Locate the cell with the specified text and output its (X, Y) center coordinate. 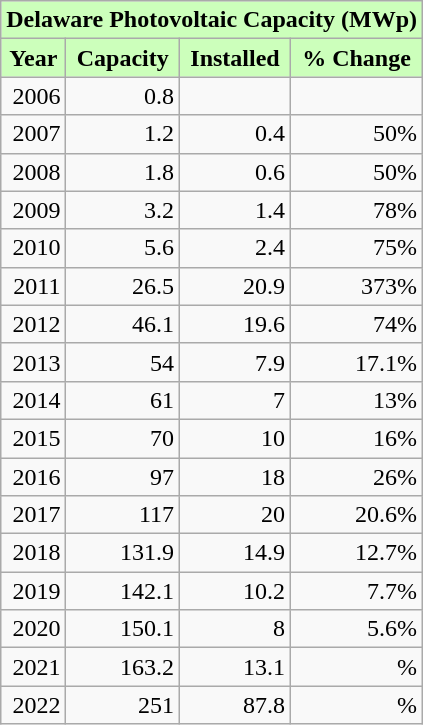
2011 (34, 286)
97 (123, 477)
Installed (236, 58)
13% (356, 400)
2009 (34, 210)
% Change (356, 58)
2021 (34, 667)
7 (236, 400)
10.2 (236, 591)
2013 (34, 362)
Year (34, 58)
373% (356, 286)
150.1 (123, 629)
0.4 (236, 134)
2014 (34, 400)
46.1 (123, 324)
13.1 (236, 667)
5.6 (123, 248)
251 (123, 705)
1.8 (123, 172)
3.2 (123, 210)
2018 (34, 553)
16% (356, 438)
2012 (34, 324)
12.7% (356, 553)
7.7% (356, 591)
74% (356, 324)
Delaware Photovoltaic Capacity (MWp) (212, 20)
75% (356, 248)
8 (236, 629)
2017 (34, 515)
70 (123, 438)
0.6 (236, 172)
5.6% (356, 629)
117 (123, 515)
20.9 (236, 286)
2006 (34, 96)
78% (356, 210)
2008 (34, 172)
2007 (34, 134)
18 (236, 477)
10 (236, 438)
1.4 (236, 210)
2022 (34, 705)
2019 (34, 591)
20 (236, 515)
20.6% (356, 515)
87.8 (236, 705)
2.4 (236, 248)
0.8 (123, 96)
142.1 (123, 591)
61 (123, 400)
7.9 (236, 362)
19.6 (236, 324)
14.9 (236, 553)
2020 (34, 629)
1.2 (123, 134)
2015 (34, 438)
2010 (34, 248)
131.9 (123, 553)
54 (123, 362)
2016 (34, 477)
17.1% (356, 362)
163.2 (123, 667)
Capacity (123, 58)
26% (356, 477)
26.5 (123, 286)
